Pinpoint the cell where the given text exists, returning its (x, y) midpoint coordinate. 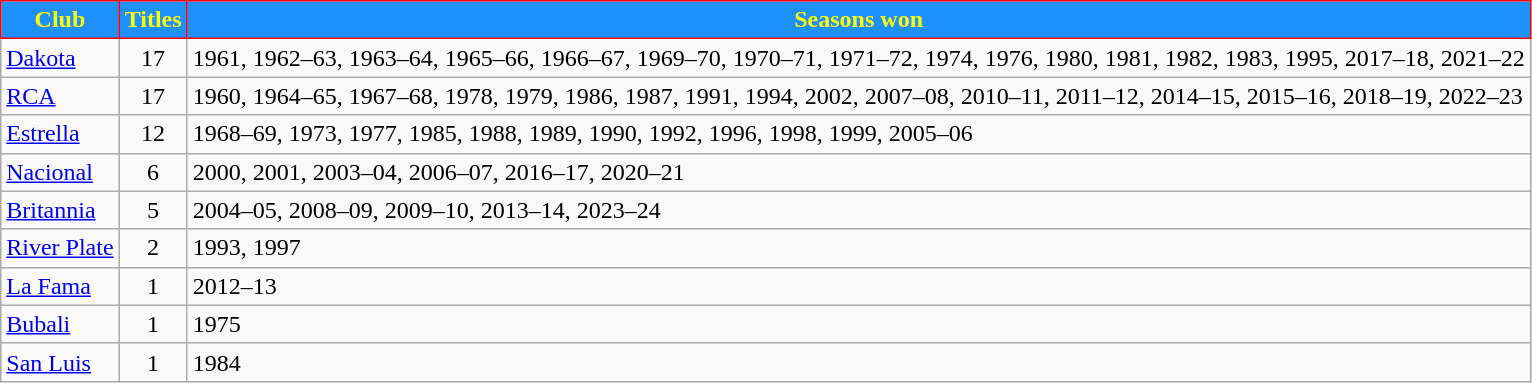
RCA (60, 96)
Titles (153, 20)
Britannia (60, 210)
2000, 2001, 2003–04, 2006–07, 2016–17, 2020–21 (858, 172)
2012–13 (858, 286)
San Luis (60, 362)
River Plate (60, 248)
1960, 1964–65, 1967–68, 1978, 1979, 1986, 1987, 1991, 1994, 2002, 2007–08, 2010–11, 2011–12, 2014–15, 2015–16, 2018–19, 2022–23 (858, 96)
6 (153, 172)
2004–05, 2008–09, 2009–10, 2013–14, 2023–24 (858, 210)
Club (60, 20)
Dakota (60, 58)
1993, 1997 (858, 248)
1975 (858, 324)
1984 (858, 362)
5 (153, 210)
2 (153, 248)
Bubali (60, 324)
12 (153, 134)
Seasons won (858, 20)
1961, 1962–63, 1963–64, 1965–66, 1966–67, 1969–70, 1970–71, 1971–72, 1974, 1976, 1980, 1981, 1982, 1983, 1995, 2017–18, 2021–22 (858, 58)
1968–69, 1973, 1977, 1985, 1988, 1989, 1990, 1992, 1996, 1998, 1999, 2005–06 (858, 134)
La Fama (60, 286)
Estrella (60, 134)
Nacional (60, 172)
